Identify which cell holds the provided text, then report its (X, Y) central coordinate. 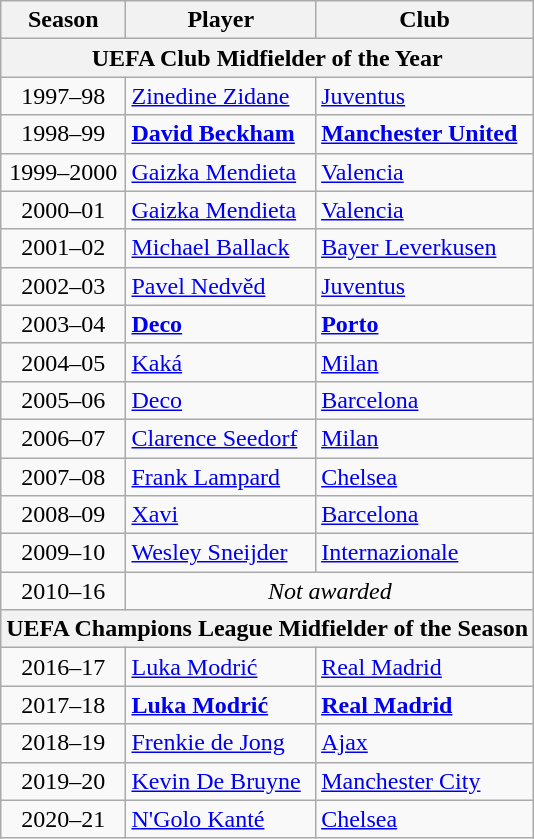
1999–2000 (64, 172)
Manchester City (425, 781)
Clarence Seedorf (221, 438)
Michael Ballack (221, 248)
2019–20 (64, 781)
Zinedine Zidane (221, 96)
Not awarded (330, 591)
2003–04 (64, 324)
2002–03 (64, 286)
2018–19 (64, 743)
2009–10 (64, 553)
Frank Lampard (221, 477)
1998–99 (64, 134)
Internazionale (425, 553)
Bayer Leverkusen (425, 248)
Frenkie de Jong (221, 743)
David Beckham (221, 134)
Manchester United (425, 134)
2006–07 (64, 438)
Season (64, 20)
Club (425, 20)
Kevin De Bruyne (221, 781)
Player (221, 20)
2008–09 (64, 515)
Wesley Sneijder (221, 553)
UEFA Champions League Midfielder of the Season (268, 629)
2005–06 (64, 400)
N'Golo Kanté (221, 819)
Ajax (425, 743)
UEFA Club Midfielder of the Year (268, 58)
2017–18 (64, 705)
2004–05 (64, 362)
1997–98 (64, 96)
Xavi (221, 515)
Porto (425, 324)
Pavel Nedvěd (221, 286)
2007–08 (64, 477)
Kaká (221, 362)
2020–21 (64, 819)
2010–16 (64, 591)
2001–02 (64, 248)
2000–01 (64, 210)
2016–17 (64, 667)
